Identify which cell holds the provided text, then report its [X, Y] central coordinate. 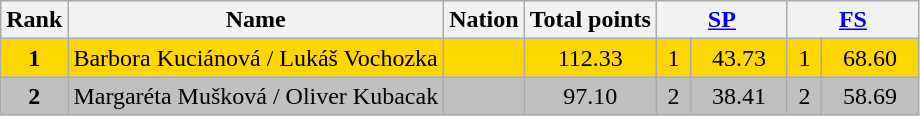
68.60 [870, 58]
Nation [484, 20]
97.10 [590, 96]
FS [852, 20]
43.73 [740, 58]
Total points [590, 20]
Name [256, 20]
112.33 [590, 58]
58.69 [870, 96]
Barbora Kuciánová / Lukáš Vochozka [256, 58]
SP [722, 20]
38.41 [740, 96]
Rank [34, 20]
Margaréta Mušková / Oliver Kubacak [256, 96]
